Find where the given text appears and provide that cell's center as (x, y) coordinate. 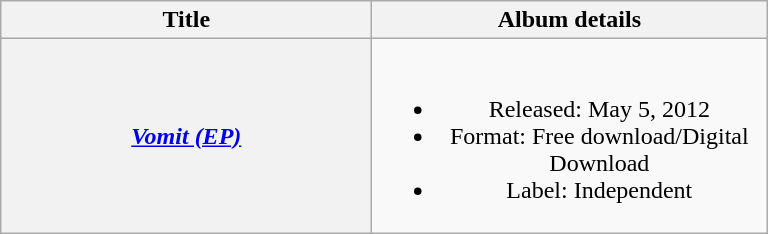
Album details (570, 20)
Title (186, 20)
Vomit (EP) (186, 136)
Released: May 5, 2012Format: Free download/Digital DownloadLabel: Independent (570, 136)
